Provide the (x, y) coordinate of the cell's center where the given text is located.  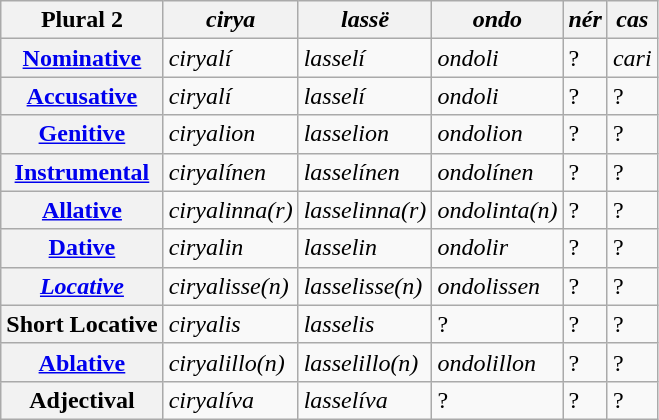
Accusative (82, 96)
lasselion (365, 134)
Allative (82, 210)
Short Locative (82, 324)
ciryalis (230, 324)
ondolir (498, 248)
ondolinta(n) (498, 210)
cari (632, 58)
Nominative (82, 58)
Locative (82, 286)
ciryalillo(n) (230, 362)
Ablative (82, 362)
ciryalin (230, 248)
lasselin (365, 248)
lasselínen (365, 172)
Dative (82, 248)
ondolínen (498, 172)
ciryalisse(n) (230, 286)
lassë (365, 20)
nér (585, 20)
ciryalínen (230, 172)
Plural 2 (82, 20)
lasselisse(n) (365, 286)
lasselis (365, 324)
ondolion (498, 134)
Adjectival (82, 400)
ciryalinna(r) (230, 210)
Instrumental (82, 172)
cirya (230, 20)
ciryalíva (230, 400)
cas (632, 20)
ciryalion (230, 134)
lasselinna(r) (365, 210)
Genitive (82, 134)
ondolillon (498, 362)
ondo (498, 20)
lasselíva (365, 400)
lasselillo(n) (365, 362)
ondolissen (498, 286)
